Capture the cell that displays the provided text and extract its [x, y] central coordinate. 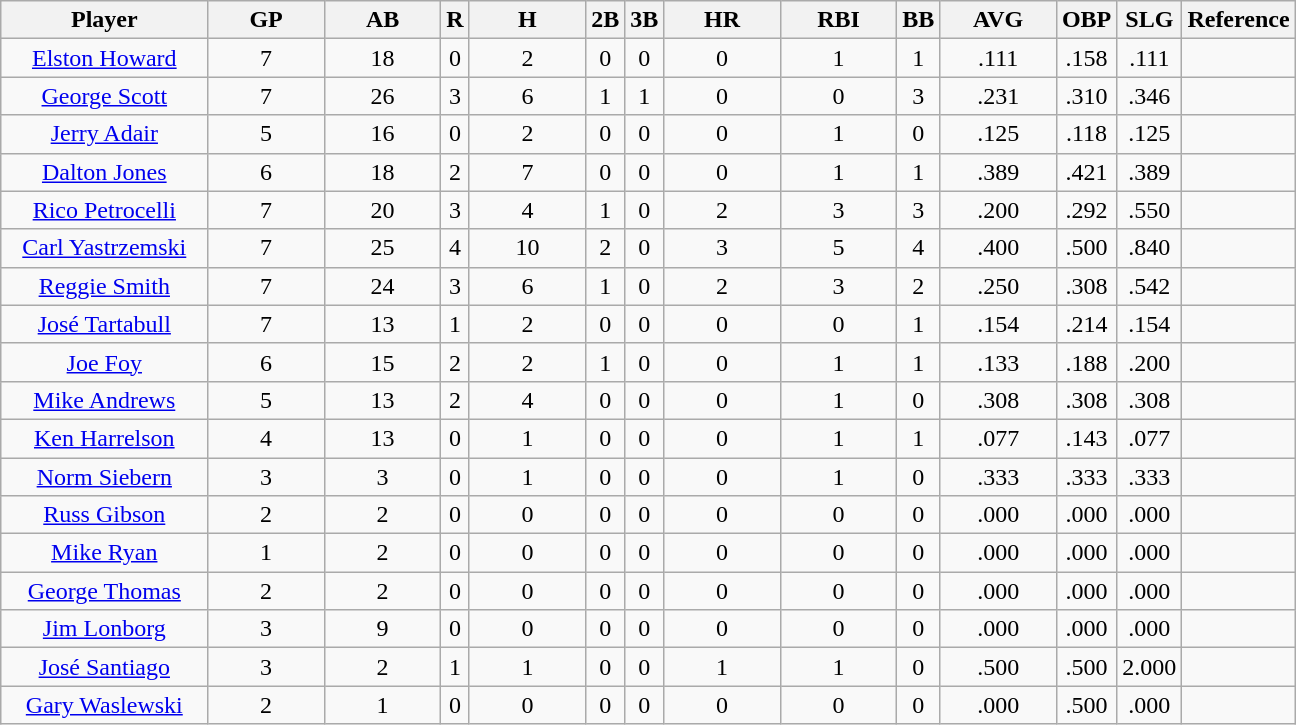
José Tartabull [104, 324]
H [527, 20]
26 [382, 96]
15 [382, 362]
2B [606, 20]
Russ Gibson [104, 515]
R [455, 20]
.133 [998, 362]
.158 [1086, 58]
10 [527, 248]
.118 [1086, 134]
16 [382, 134]
3B [644, 20]
Jim Lonborg [104, 629]
24 [382, 286]
.550 [1150, 210]
Reference [1238, 20]
.310 [1086, 96]
.188 [1086, 362]
Joe Foy [104, 362]
SLG [1150, 20]
.400 [998, 248]
2.000 [1150, 667]
Player [104, 20]
.542 [1150, 286]
George Thomas [104, 591]
Ken Harrelson [104, 438]
Mike Andrews [104, 400]
.231 [998, 96]
.840 [1150, 248]
Rico Petrocelli [104, 210]
Carl Yastrzemski [104, 248]
Jerry Adair [104, 134]
.250 [998, 286]
RBI [838, 20]
HR [722, 20]
.143 [1086, 438]
20 [382, 210]
Gary Waslewski [104, 705]
AVG [998, 20]
José Santiago [104, 667]
Reggie Smith [104, 286]
9 [382, 629]
.421 [1086, 172]
BB [918, 20]
Dalton Jones [104, 172]
.346 [1150, 96]
Norm Siebern [104, 477]
.214 [1086, 324]
Elston Howard [104, 58]
George Scott [104, 96]
OBP [1086, 20]
Mike Ryan [104, 553]
GP [266, 20]
AB [382, 20]
25 [382, 248]
.292 [1086, 210]
